From the cell containing the given text, extract its center point as [X, Y] coordinate. 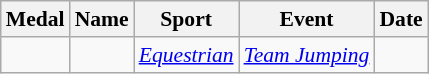
Name [102, 19]
Date [400, 19]
Sport [186, 19]
Event [307, 19]
Team Jumping [307, 55]
Medal [36, 19]
Equestrian [186, 55]
